Provide the (x, y) coordinate of the cell's center where the given text is located.  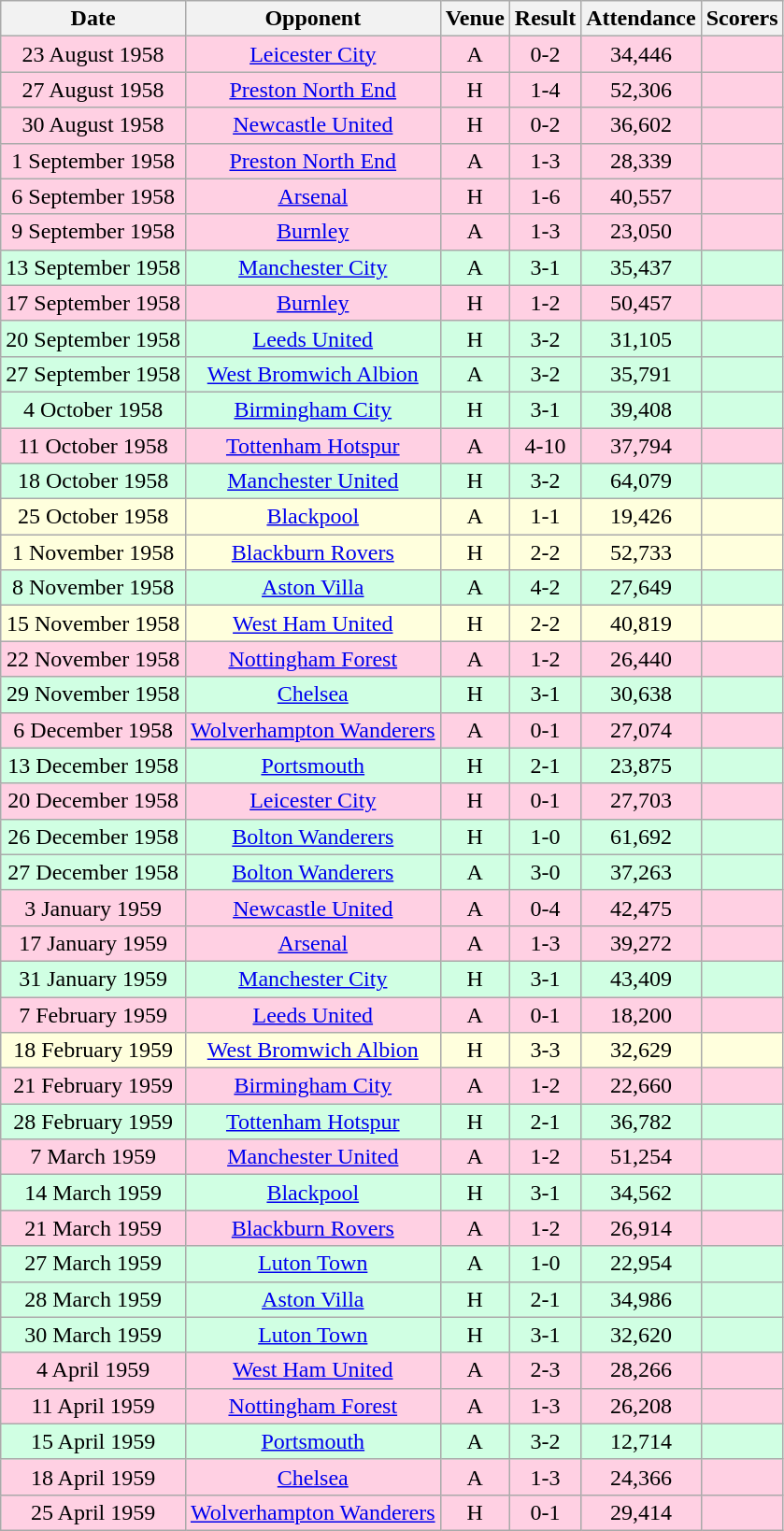
Date (93, 19)
34,446 (641, 54)
18 October 1958 (93, 481)
26 December 1958 (93, 837)
30,638 (641, 694)
34,986 (641, 1299)
18 April 1959 (93, 1477)
23,050 (641, 232)
40,557 (641, 196)
50,457 (641, 303)
35,437 (641, 267)
18 February 1959 (93, 1051)
1 November 1958 (93, 552)
6 September 1958 (93, 196)
17 September 1958 (93, 303)
25 October 1958 (93, 517)
27 September 1958 (93, 374)
Result (545, 19)
26,208 (641, 1406)
37,794 (641, 446)
23 August 1958 (93, 54)
19,426 (641, 517)
12,714 (641, 1441)
30 August 1958 (93, 125)
1-1 (545, 517)
39,272 (641, 943)
31,105 (641, 338)
24,366 (641, 1477)
21 March 1959 (93, 1228)
35,791 (641, 374)
36,782 (641, 1122)
26,914 (641, 1228)
17 January 1959 (93, 943)
31 January 1959 (93, 979)
0-4 (545, 908)
61,692 (641, 837)
Opponent (312, 19)
1-4 (545, 90)
27,074 (641, 730)
43,409 (641, 979)
27 March 1959 (93, 1264)
25 April 1959 (93, 1512)
20 December 1958 (93, 801)
3 January 1959 (93, 908)
51,254 (641, 1157)
29 November 1958 (93, 694)
26,440 (641, 659)
4-10 (545, 446)
36,602 (641, 125)
Venue (475, 19)
21 February 1959 (93, 1086)
2-3 (545, 1370)
39,408 (641, 409)
37,263 (641, 872)
3-0 (545, 872)
8 November 1958 (93, 588)
28 March 1959 (93, 1299)
13 September 1958 (93, 267)
28,339 (641, 161)
20 September 1958 (93, 338)
27,649 (641, 588)
6 December 1958 (93, 730)
3-3 (545, 1051)
40,819 (641, 623)
32,620 (641, 1335)
30 March 1959 (93, 1335)
11 October 1958 (93, 446)
52,306 (641, 90)
27 December 1958 (93, 872)
4 October 1958 (93, 409)
22 November 1958 (93, 659)
11 April 1959 (93, 1406)
7 March 1959 (93, 1157)
23,875 (641, 765)
27,703 (641, 801)
4-2 (545, 588)
29,414 (641, 1512)
28 February 1959 (93, 1122)
1 September 1958 (93, 161)
34,562 (641, 1193)
22,954 (641, 1264)
18,200 (641, 1014)
42,475 (641, 908)
32,629 (641, 1051)
1-6 (545, 196)
52,733 (641, 552)
Attendance (641, 19)
64,079 (641, 481)
27 August 1958 (93, 90)
13 December 1958 (93, 765)
14 March 1959 (93, 1193)
9 September 1958 (93, 232)
15 April 1959 (93, 1441)
4 April 1959 (93, 1370)
28,266 (641, 1370)
7 February 1959 (93, 1014)
Scorers (742, 19)
22,660 (641, 1086)
15 November 1958 (93, 623)
